From the cell containing the given text, extract its center point as [x, y] coordinate. 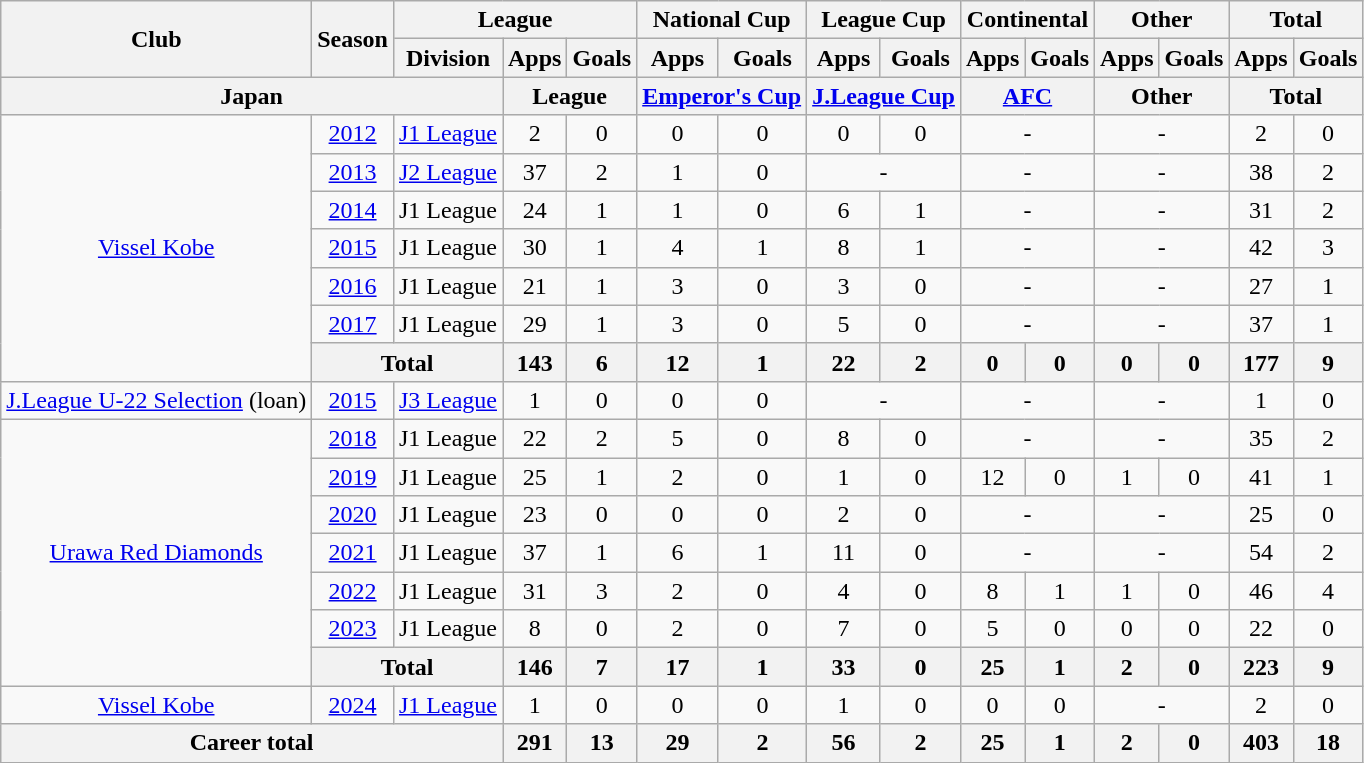
National Cup [722, 20]
Season [353, 39]
Club [156, 39]
2023 [353, 629]
13 [602, 743]
2017 [353, 324]
46 [1261, 591]
Urawa Red Diamonds [156, 552]
2019 [353, 477]
2016 [353, 286]
223 [1261, 667]
17 [678, 667]
11 [844, 553]
56 [844, 743]
Japan [252, 96]
177 [1261, 362]
J.League Cup [884, 96]
2024 [353, 705]
Career total [252, 743]
143 [534, 362]
2012 [353, 134]
J.League U-22 Selection (loan) [156, 400]
2021 [353, 553]
54 [1261, 553]
2013 [353, 172]
23 [534, 515]
J3 League [448, 400]
38 [1261, 172]
2018 [353, 438]
Division [448, 58]
AFC [1027, 96]
42 [1261, 248]
League Cup [884, 20]
2022 [353, 591]
30 [534, 248]
33 [844, 667]
291 [534, 743]
41 [1261, 477]
18 [1328, 743]
J2 League [448, 172]
403 [1261, 743]
21 [534, 286]
24 [534, 210]
27 [1261, 286]
2014 [353, 210]
Emperor's Cup [722, 96]
2020 [353, 515]
Continental [1027, 20]
146 [534, 667]
35 [1261, 438]
